Detect which cell encompasses the target text, then output its (X, Y) center coordinate. 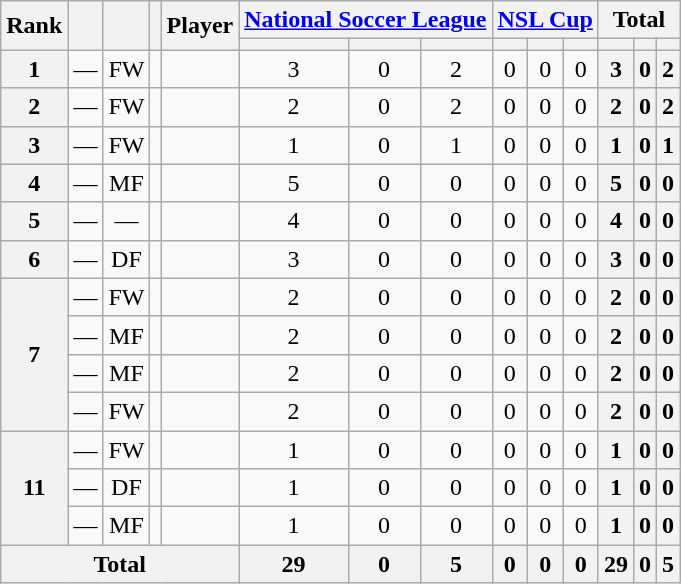
11 (34, 487)
National Soccer League (366, 20)
7 (34, 354)
6 (34, 259)
NSL Cup (545, 20)
Rank (34, 26)
Player (200, 26)
